Provide the [X, Y] coordinate of the cell's center where the given text is located.  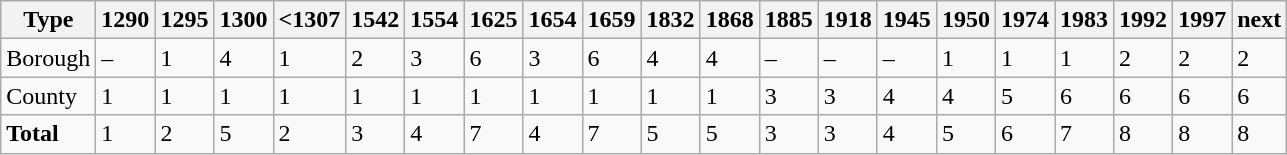
1983 [1084, 20]
Total [48, 134]
<1307 [310, 20]
1290 [126, 20]
1659 [612, 20]
1554 [434, 20]
next [1260, 20]
1974 [1024, 20]
1542 [376, 20]
1295 [184, 20]
County [48, 96]
1997 [1202, 20]
1885 [788, 20]
1950 [966, 20]
Type [48, 20]
1945 [906, 20]
1832 [670, 20]
1654 [552, 20]
1300 [244, 20]
Borough [48, 58]
1918 [848, 20]
1625 [494, 20]
1868 [730, 20]
1992 [1144, 20]
